Scan for the cell matching the given text and deliver its [X, Y] coordinate at center. 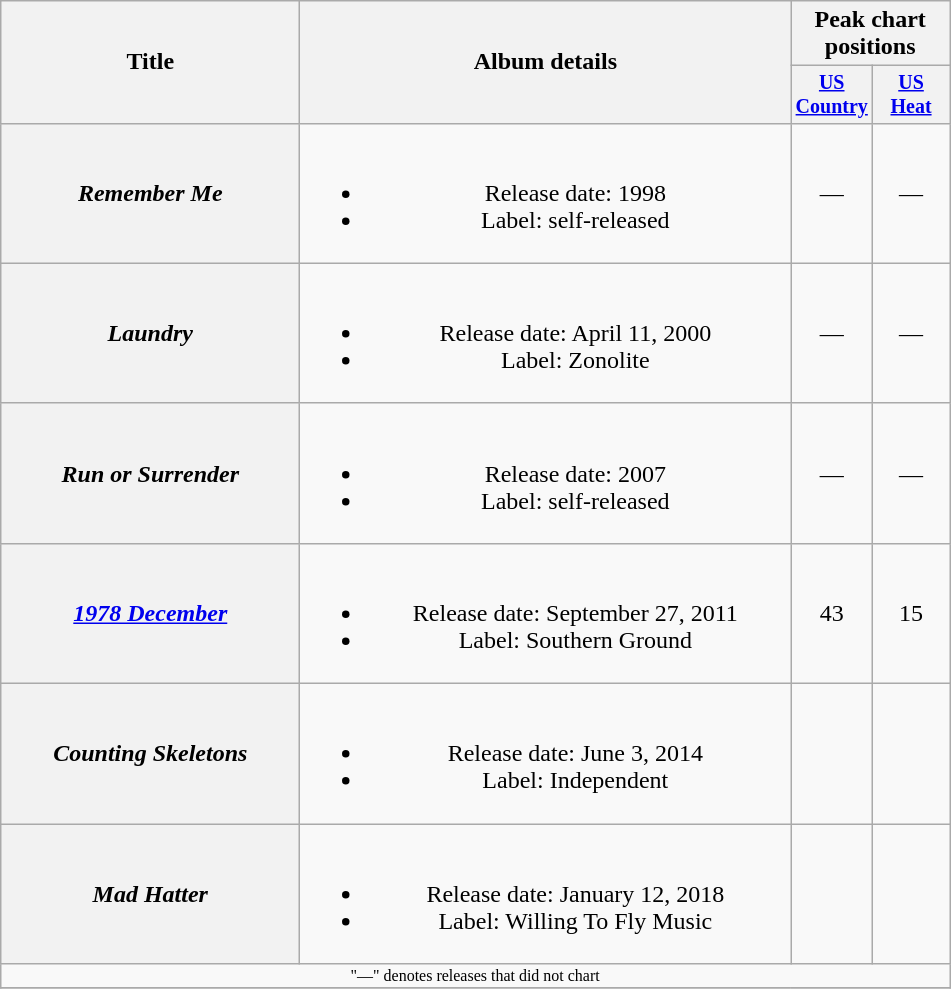
15 [912, 613]
Release date: January 12, 2018Label: Willing To Fly Music [546, 894]
43 [832, 613]
Release date: June 3, 2014Label: Independent [546, 754]
US Country [832, 94]
Mad Hatter [150, 894]
Remember Me [150, 193]
Laundry [150, 333]
Title [150, 62]
1978 December [150, 613]
Release date: 2007Label: self-released [546, 473]
Run or Surrender [150, 473]
"—" denotes releases that did not chart [476, 976]
Album details [546, 62]
USHeat [912, 94]
Release date: September 27, 2011Label: Southern Ground [546, 613]
Release date: 1998Label: self-released [546, 193]
Release date: April 11, 2000Label: Zonolite [546, 333]
Counting Skeletons [150, 754]
Peak chartpositions [870, 34]
